Provide the (x, y) coordinate of the cell's center where the given text is located.  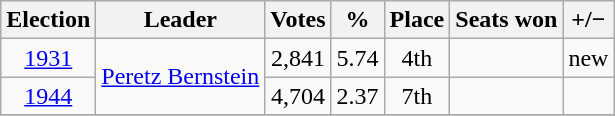
Peretz Bernstein (180, 77)
new (588, 58)
1944 (48, 96)
2.37 (358, 96)
Seats won (506, 20)
7th (417, 96)
4,704 (298, 96)
+/− (588, 20)
4th (417, 58)
Votes (298, 20)
5.74 (358, 58)
1931 (48, 58)
2,841 (298, 58)
Election (48, 20)
Place (417, 20)
% (358, 20)
Leader (180, 20)
